Capture the cell that displays the provided text and extract its [x, y] central coordinate. 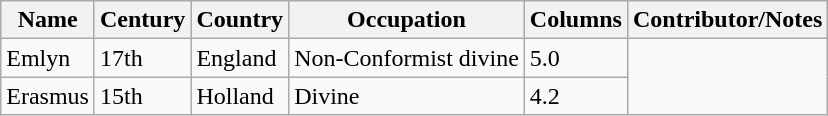
17th [142, 58]
Country [240, 20]
Name [48, 20]
Erasmus [48, 96]
Non-Conformist divine [407, 58]
15th [142, 96]
Occupation [407, 20]
Columns [576, 20]
5.0 [576, 58]
England [240, 58]
4.2 [576, 96]
Divine [407, 96]
Century [142, 20]
Holland [240, 96]
Contributor/Notes [727, 20]
Emlyn [48, 58]
